Find where the given text appears and provide that cell's center as [X, Y] coordinate. 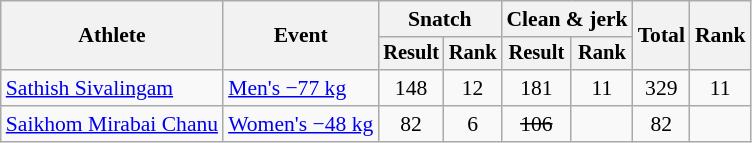
Event [300, 36]
106 [536, 124]
181 [536, 88]
329 [662, 88]
12 [473, 88]
Saikhom Mirabai Chanu [112, 124]
Athlete [112, 36]
Sathish Sivalingam [112, 88]
6 [473, 124]
Clean & jerk [566, 19]
Women's −48 kg [300, 124]
Snatch [440, 19]
148 [411, 88]
Total [662, 36]
Men's −77 kg [300, 88]
